Extract the [X, Y] coordinate from the center of the cell holding the provided text.  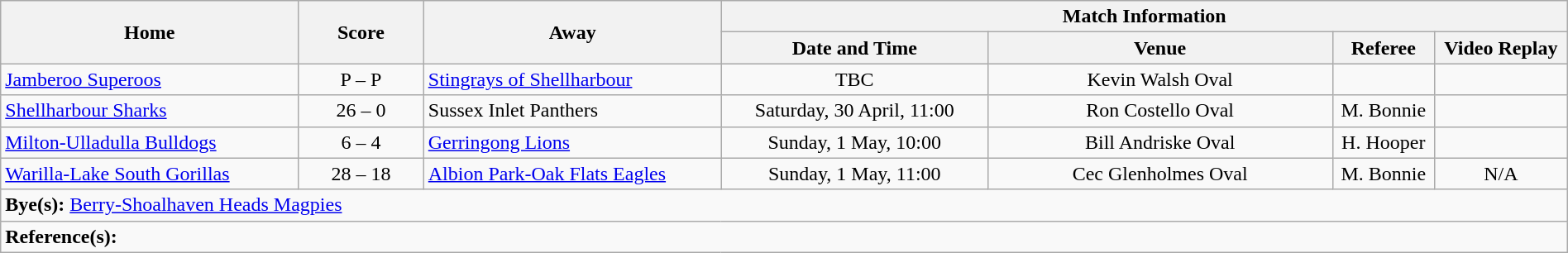
Bye(s): Berry-Shoalhaven Heads Magpies [784, 205]
Milton-Ulladulla Bulldogs [150, 142]
Ron Costello Oval [1159, 111]
Shellharbour Sharks [150, 111]
Score [361, 32]
Warilla-Lake South Gorillas [150, 174]
Kevin Walsh Oval [1159, 79]
Sussex Inlet Panthers [572, 111]
Venue [1159, 48]
N/A [1500, 174]
P – P [361, 79]
Albion Park-Oak Flats Eagles [572, 174]
Sunday, 1 May, 10:00 [854, 142]
H. Hooper [1383, 142]
Home [150, 32]
Bill Andriske Oval [1159, 142]
Cec Glenholmes Oval [1159, 174]
Reference(s): [784, 236]
Referee [1383, 48]
6 – 4 [361, 142]
Jamberoo Superoos [150, 79]
Saturday, 30 April, 11:00 [854, 111]
Match Information [1145, 17]
26 – 0 [361, 111]
Away [572, 32]
Sunday, 1 May, 11:00 [854, 174]
28 – 18 [361, 174]
Stingrays of Shellharbour [572, 79]
Gerringong Lions [572, 142]
Date and Time [854, 48]
TBC [854, 79]
Video Replay [1500, 48]
